Extract the [x, y] coordinate from the center of the cell holding the provided text.  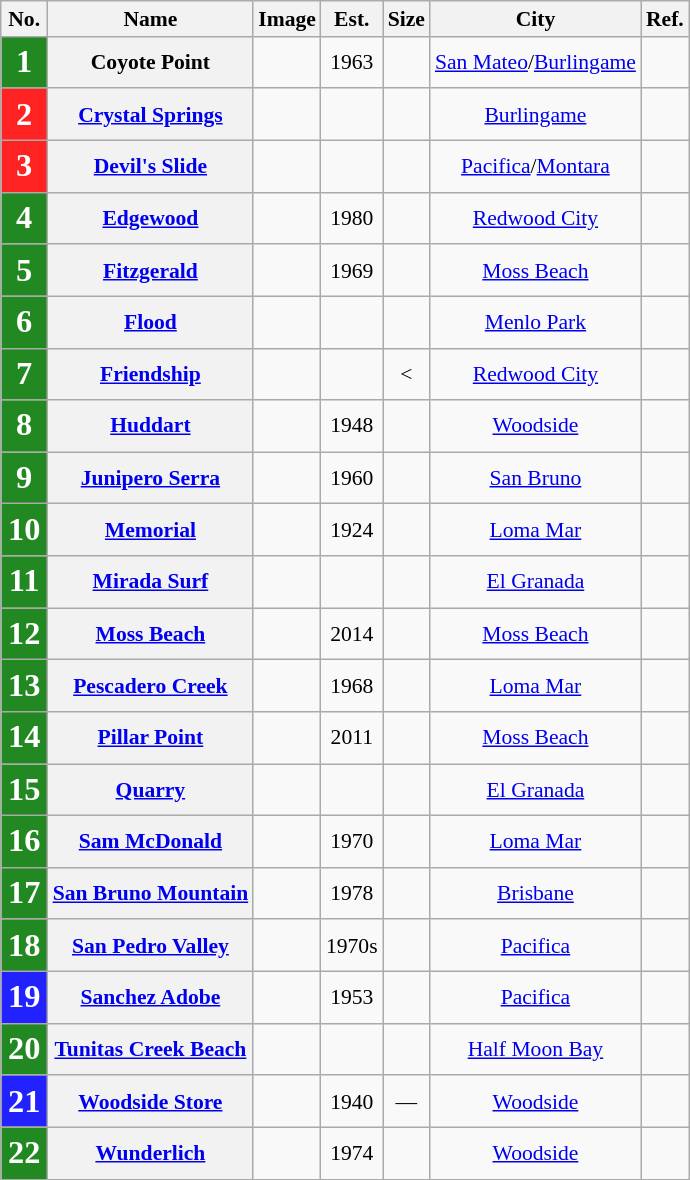
Wunderlich [151, 1153]
Quarry [151, 790]
San Bruno Mountain [151, 894]
Edgewood [151, 219]
1974 [352, 1153]
San Bruno [536, 478]
1960 [352, 478]
1978 [352, 894]
10 [24, 530]
20 [24, 1050]
< [406, 374]
Tunitas Creek Beach [151, 1050]
Ref. [665, 19]
Burlingame [536, 115]
7 [24, 374]
13 [24, 686]
Pacifica/Montara [536, 167]
San Pedro Valley [151, 946]
19 [24, 998]
Est. [352, 19]
Memorial [151, 530]
1924 [352, 530]
Sanchez Adobe [151, 998]
Pillar Point [151, 738]
1948 [352, 426]
1968 [352, 686]
Brisbane [536, 894]
11 [24, 582]
— [406, 1102]
1970s [352, 946]
Huddart [151, 426]
5 [24, 271]
2011 [352, 738]
Devil's Slide [151, 167]
14 [24, 738]
6 [24, 322]
16 [24, 842]
2014 [352, 634]
Junipero Serra [151, 478]
1940 [352, 1102]
1980 [352, 219]
City [536, 19]
Mirada Surf [151, 582]
Friendship [151, 374]
Flood [151, 322]
1953 [352, 998]
Size [406, 19]
9 [24, 478]
Sam McDonald [151, 842]
21 [24, 1102]
15 [24, 790]
No. [24, 19]
18 [24, 946]
12 [24, 634]
Menlo Park [536, 322]
1963 [352, 63]
Name [151, 19]
Crystal Springs [151, 115]
4 [24, 219]
17 [24, 894]
Image [287, 19]
Half Moon Bay [536, 1050]
Pescadero Creek [151, 686]
Woodside Store [151, 1102]
1970 [352, 842]
1 [24, 63]
3 [24, 167]
Coyote Point [151, 63]
Fitzgerald [151, 271]
8 [24, 426]
1969 [352, 271]
22 [24, 1153]
2 [24, 115]
San Mateo/Burlingame [536, 63]
